Provide the [X, Y] coordinate of the cell's center where the given text is located.  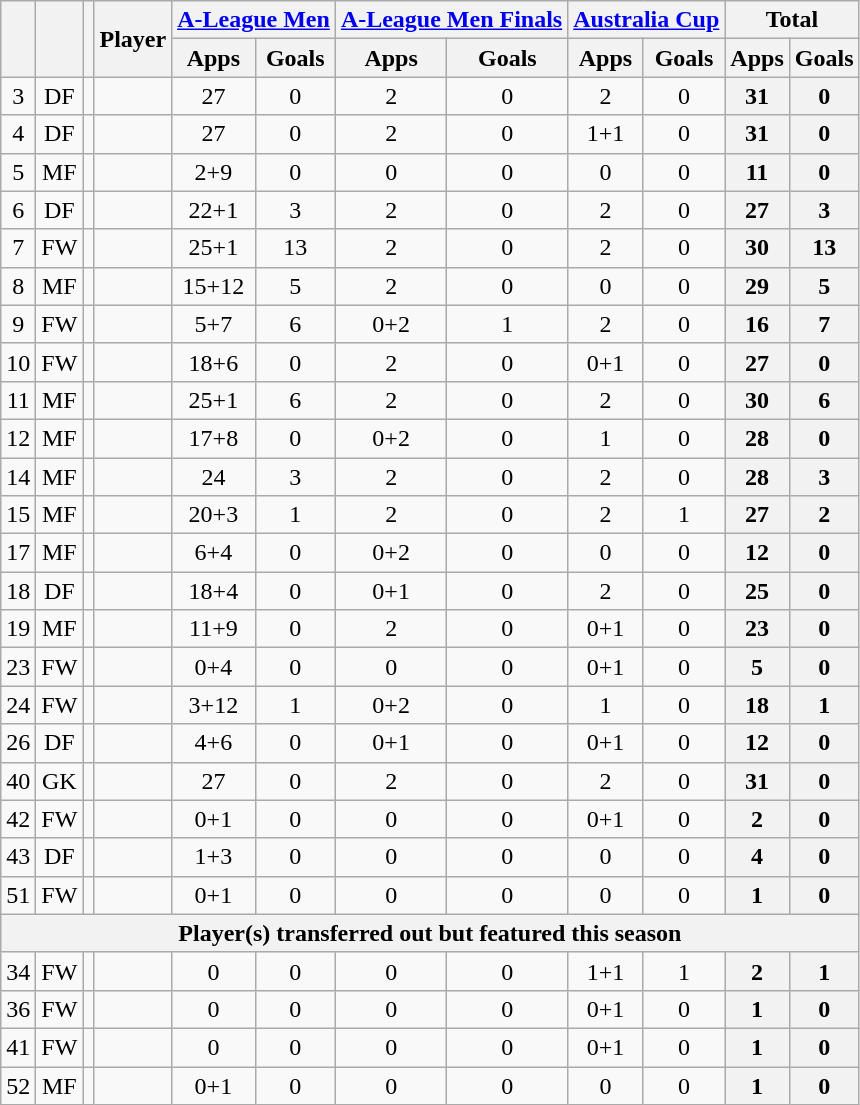
2+9 [214, 172]
6+4 [214, 553]
40 [18, 781]
A-League Men Finals [451, 20]
20+3 [214, 515]
26 [18, 743]
15+12 [214, 286]
15 [18, 515]
41 [18, 1047]
18+6 [214, 362]
4+6 [214, 743]
1+3 [214, 857]
43 [18, 857]
52 [18, 1085]
51 [18, 895]
10 [18, 362]
18+4 [214, 591]
19 [18, 629]
22+1 [214, 210]
16 [757, 324]
25 [757, 591]
29 [757, 286]
42 [18, 819]
11+9 [214, 629]
3+12 [214, 705]
Player [133, 39]
A-League Men [254, 20]
9 [18, 324]
Australia Cup [646, 20]
Player(s) transferred out but featured this season [430, 933]
36 [18, 1009]
GK [60, 781]
14 [18, 477]
Total [792, 20]
8 [18, 286]
17+8 [214, 438]
34 [18, 971]
17 [18, 553]
5+7 [214, 324]
0+4 [214, 667]
